Provide the (x, y) coordinate of the cell's center where the given text is located.  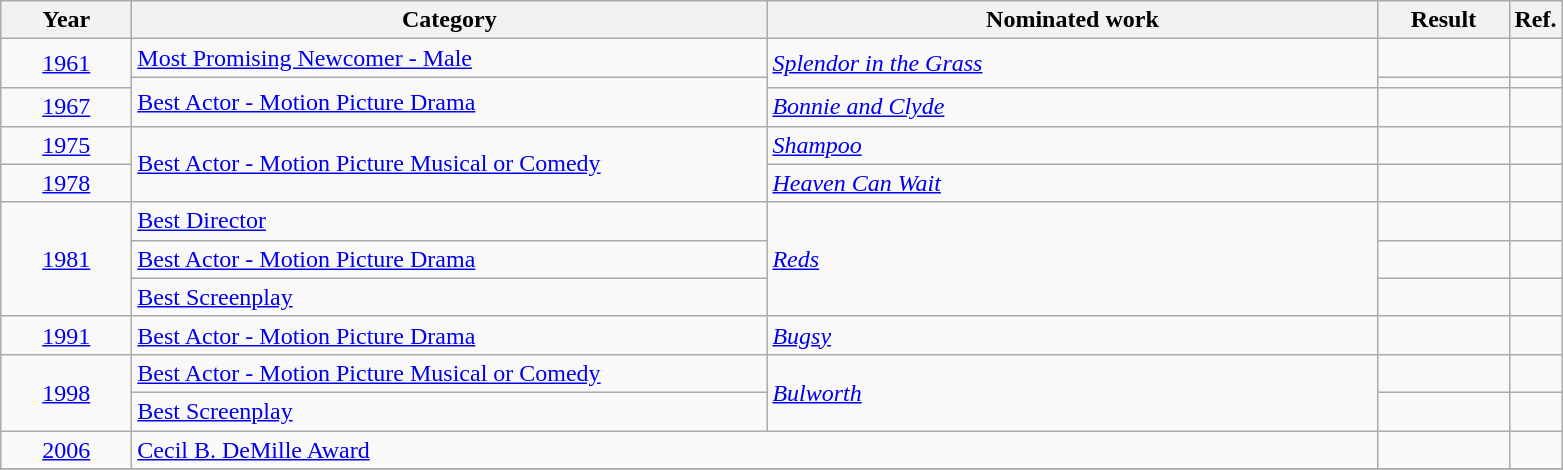
1998 (66, 392)
Result (1444, 20)
Ref. (1536, 20)
Heaven Can Wait (1072, 183)
Splendor in the Grass (1072, 64)
1975 (66, 145)
Bugsy (1072, 335)
1967 (66, 107)
Most Promising Newcomer - Male (450, 58)
Nominated work (1072, 20)
Category (450, 20)
Year (66, 20)
1978 (66, 183)
1981 (66, 259)
Shampoo (1072, 145)
2006 (66, 449)
Bonnie and Clyde (1072, 107)
Cecil B. DeMille Award (755, 449)
1961 (66, 64)
Bulworth (1072, 392)
Reds (1072, 259)
1991 (66, 335)
Best Director (450, 221)
